Return (x, y) of the center of cell containing provided text 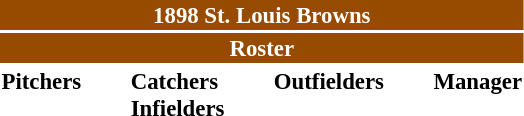
1898 St. Louis Browns (262, 15)
Roster (262, 48)
